Return the (x, y) coordinate for the center point of the cell that contains the specified text.  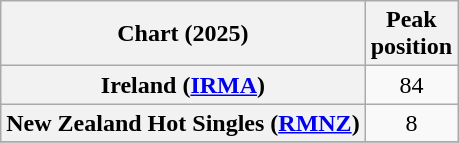
Ireland (IRMA) (183, 85)
Peakposition (411, 34)
New Zealand Hot Singles (RMNZ) (183, 123)
Chart (2025) (183, 34)
84 (411, 85)
8 (411, 123)
